Scan for the cell matching the given text and deliver its [x, y] coordinate at center. 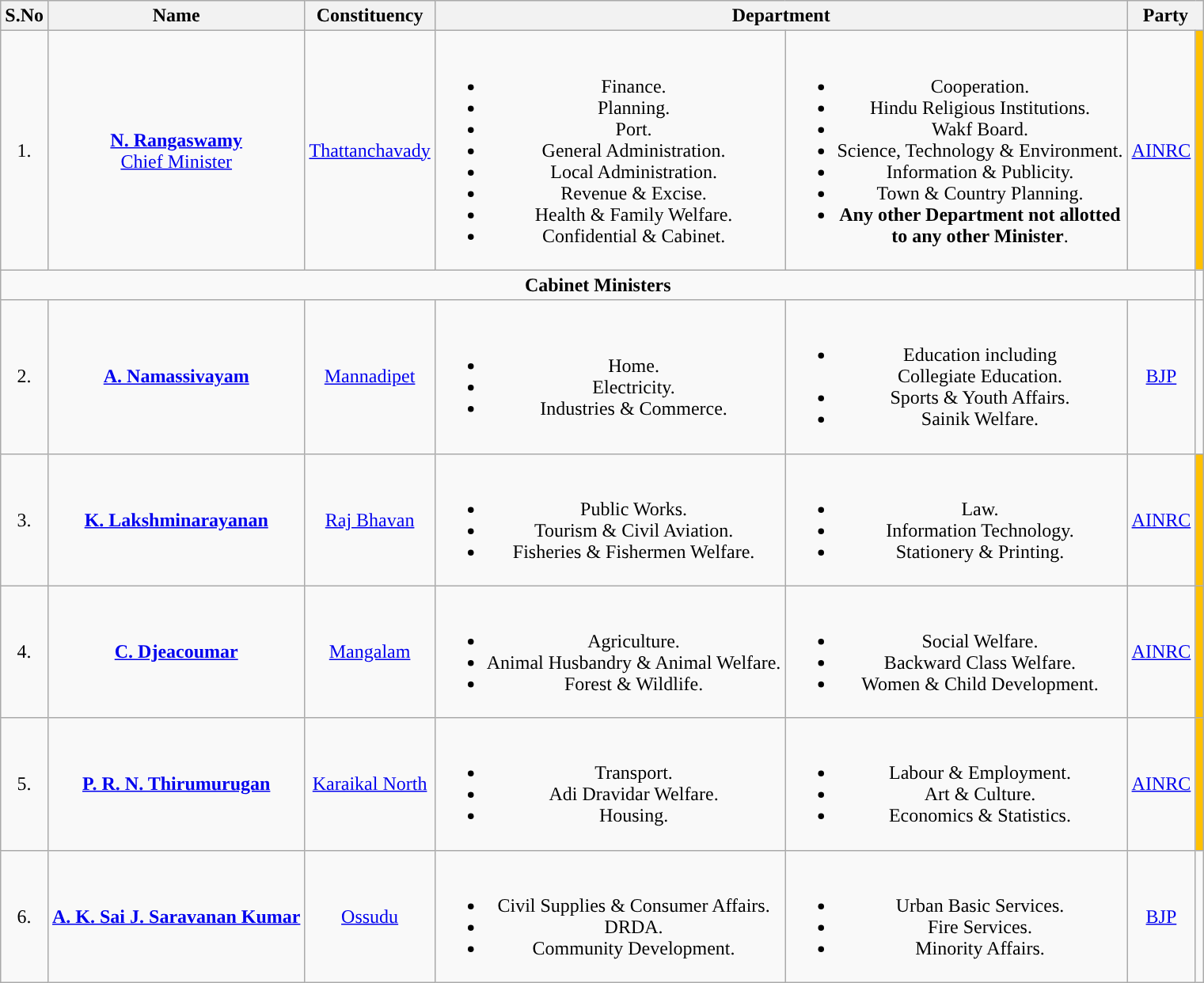
A. K. Sai J. Saravanan Kumar [176, 917]
Education including Collegiate Education.Sports & Youth Affairs.Sainik Welfare. [956, 377]
S.No [25, 16]
Civil Supplies & Consumer Affairs.DRDA.Community Development. [610, 917]
5. [25, 784]
Transport.Adi Dravidar Welfare.Housing. [610, 784]
Labour & Employment.Art & Culture.Economics & Statistics. [956, 784]
2. [25, 377]
Raj Bhavan [370, 519]
6. [25, 917]
Ossudu [370, 917]
Cabinet Ministers [598, 285]
Karaikal North [370, 784]
Home.Electricity.Industries & Commerce. [610, 377]
C. Djeacoumar [176, 652]
Social Welfare.Backward Class Welfare.Women & Child Development. [956, 652]
Mannadipet [370, 377]
Law.Information Technology.Stationery & Printing. [956, 519]
Urban Basic Services.Fire Services.Minority Affairs. [956, 917]
Department [781, 16]
N. RangaswamyChief Minister [176, 150]
Name [176, 16]
A. Namassivayam [176, 377]
Finance.Planning.Port.General Administration.Local Administration.Revenue & Excise.Health & Family Welfare.Confidential & Cabinet. [610, 150]
Thattanchavady [370, 150]
3. [25, 519]
Constituency [370, 16]
1. [25, 150]
Public Works.Tourism & Civil Aviation.Fisheries & Fishermen Welfare. [610, 519]
P. R. N. Thirumurugan [176, 784]
Agriculture.Animal Husbandry & Animal Welfare.Forest & Wildlife. [610, 652]
Mangalam [370, 652]
Party [1165, 16]
K. Lakshminarayanan [176, 519]
4. [25, 652]
